Return [X, Y] of the center of cell containing provided text 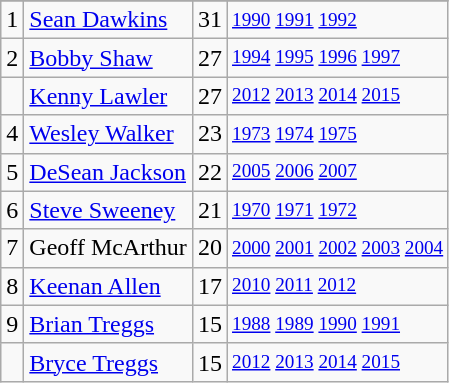
1988 1989 1990 1991 [337, 324]
31 [210, 20]
Kenny Lawler [108, 96]
9 [12, 324]
Wesley Walker [108, 134]
1990 1991 1992 [337, 20]
Bobby Shaw [108, 58]
8 [12, 286]
2000 2001 2002 2003 2004 [337, 248]
2010 2011 2012 [337, 286]
7 [12, 248]
Brian Treggs [108, 324]
1994 1995 1996 1997 [337, 58]
Keenan Allen [108, 286]
17 [210, 286]
2 [12, 58]
DeSean Jackson [108, 172]
Sean Dawkins [108, 20]
1973 1974 1975 [337, 134]
Geoff McArthur [108, 248]
21 [210, 210]
4 [12, 134]
20 [210, 248]
Bryce Treggs [108, 362]
1 [12, 20]
5 [12, 172]
1970 1971 1972 [337, 210]
6 [12, 210]
22 [210, 172]
Steve Sweeney [108, 210]
2005 2006 2007 [337, 172]
23 [210, 134]
